Capture the cell that displays the provided text and extract its (X, Y) central coordinate. 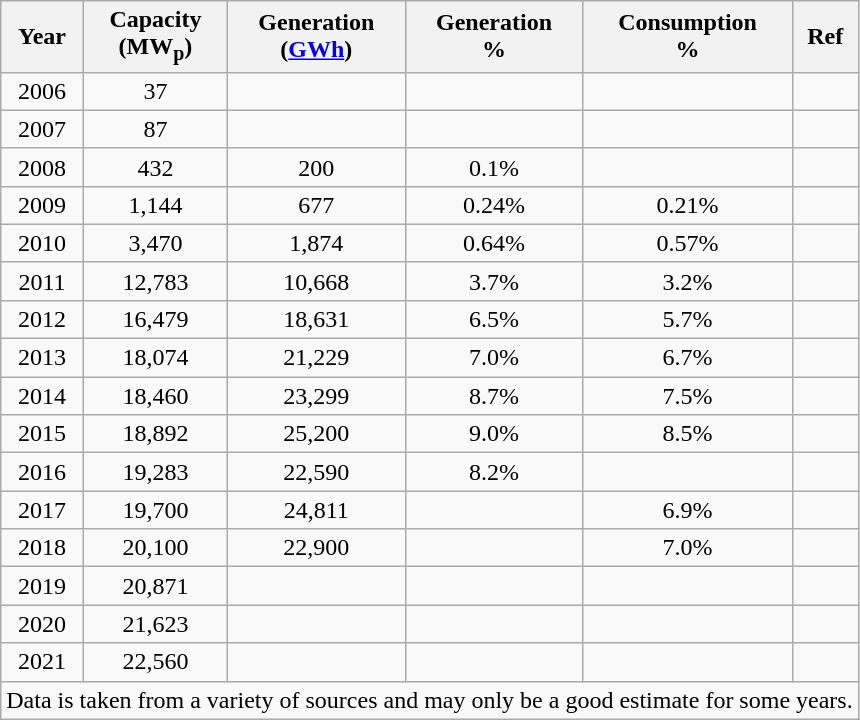
Data is taken from a variety of sources and may only be a good estimate for some years. (430, 700)
2006 (42, 91)
37 (155, 91)
19,700 (155, 510)
0.64% (494, 243)
2015 (42, 434)
22,900 (316, 548)
18,074 (155, 358)
18,892 (155, 434)
2021 (42, 662)
21,229 (316, 358)
Generation% (494, 36)
87 (155, 129)
677 (316, 205)
16,479 (155, 319)
2011 (42, 281)
1,874 (316, 243)
2007 (42, 129)
2008 (42, 167)
8.2% (494, 472)
10,668 (316, 281)
2019 (42, 586)
2010 (42, 243)
6.7% (688, 358)
Generation(GWh) (316, 36)
2016 (42, 472)
2017 (42, 510)
3,470 (155, 243)
6.9% (688, 510)
Consumption% (688, 36)
2014 (42, 396)
7.5% (688, 396)
20,100 (155, 548)
8.7% (494, 396)
Year (42, 36)
0.57% (688, 243)
24,811 (316, 510)
200 (316, 167)
432 (155, 167)
18,460 (155, 396)
1,144 (155, 205)
22,560 (155, 662)
22,590 (316, 472)
3.7% (494, 281)
2020 (42, 624)
20,871 (155, 586)
5.7% (688, 319)
0.1% (494, 167)
12,783 (155, 281)
9.0% (494, 434)
2012 (42, 319)
25,200 (316, 434)
2018 (42, 548)
0.24% (494, 205)
2009 (42, 205)
2013 (42, 358)
23,299 (316, 396)
6.5% (494, 319)
Ref (825, 36)
8.5% (688, 434)
18,631 (316, 319)
19,283 (155, 472)
3.2% (688, 281)
0.21% (688, 205)
21,623 (155, 624)
Capacity(MWp) (155, 36)
